Provide the [X, Y] coordinate of the cell's center where the given text is located.  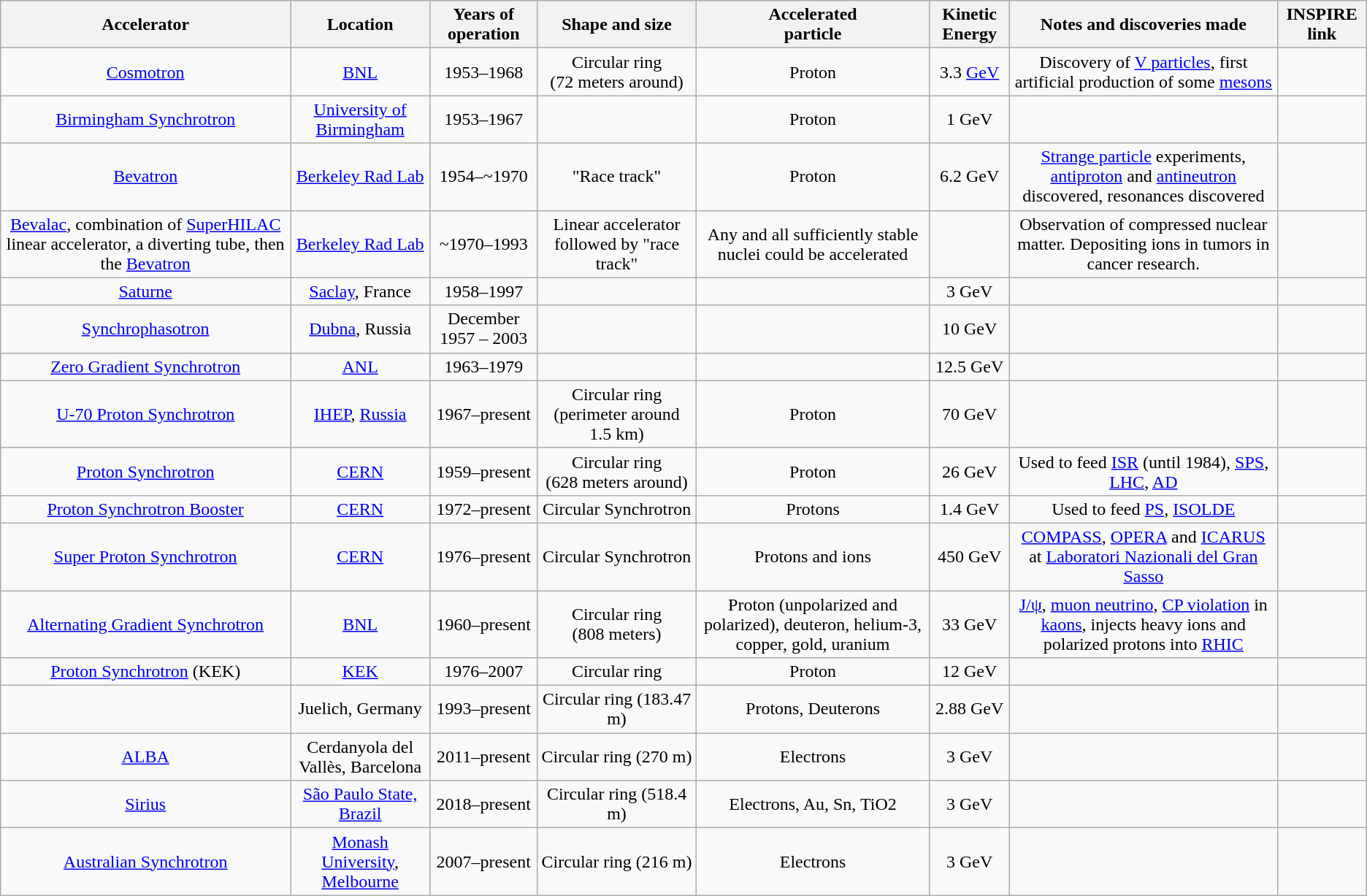
December 1957 – 2003 [483, 329]
Proton Synchrotron [146, 472]
12 GeV [970, 672]
Alternating Gradient Synchrotron [146, 624]
Shape and size [616, 25]
"Race track" [616, 177]
Circular ring (183.47 m) [616, 710]
1963–1979 [483, 367]
26 GeV [970, 472]
Cosmotron [146, 72]
Saturne [146, 291]
1993–present [483, 710]
1960–present [483, 624]
Circular ring [616, 672]
Circular ring (270 m) [616, 757]
Electrons, Au, Sn, TiO2 [813, 805]
Sirius [146, 805]
~1970–1993 [483, 244]
Any and all sufficiently stable nuclei could be accelerated [813, 244]
ANL [361, 367]
Bevalac, combination of SuperHILAC linear accelerator, a diverting tube, then the Bevatron [146, 244]
KEK [361, 672]
Notes and discoveries made [1144, 25]
Observation of compressed nuclear matter. Depositing ions in tumors in cancer research. [1144, 244]
U-70 Proton Synchrotron [146, 414]
Saclay, France [361, 291]
Circular ring(perimeter around 1.5 km) [616, 414]
1954–~1970 [483, 177]
Accelerator [146, 25]
Circular ring(808 meters) [616, 624]
Years of operation [483, 25]
Cerdanyola del Vallès, Barcelona [361, 757]
1959–present [483, 472]
São Paulo State, Brazil [361, 805]
Circular ring(72 meters around) [616, 72]
Bevatron [146, 177]
1972–present [483, 509]
Used to feed PS, ISOLDE [1144, 509]
Protons [813, 509]
IHEP, Russia [361, 414]
Accelerated particle [813, 25]
Zero Gradient Synchrotron [146, 367]
Proton Synchrotron Booster [146, 509]
Circular ring (518.4 m) [616, 805]
2018–present [483, 805]
Protons and ions [813, 556]
3.3 GeV [970, 72]
Kinetic Energy [970, 25]
Juelich, Germany [361, 710]
Discovery of V particles, first artificial production of some mesons [1144, 72]
ALBA [146, 757]
Synchrophasotron [146, 329]
Proton (unpolarized and polarized), deuteron, helium-3, copper, gold, uranium [813, 624]
1958–1997 [483, 291]
Dubna, Russia [361, 329]
Super Proton Synchrotron [146, 556]
1 GeV [970, 120]
Monash University, Melbourne [361, 862]
1953–1967 [483, 120]
Birmingham Synchrotron [146, 120]
70 GeV [970, 414]
INSPIRE link [1322, 25]
Proton Synchrotron (KEK) [146, 672]
6.2 GeV [970, 177]
2007–present [483, 862]
12.5 GeV [970, 367]
1953–1968 [483, 72]
Australian Synchrotron [146, 862]
Linear accelerator followed by "race track" [616, 244]
10 GeV [970, 329]
Location [361, 25]
33 GeV [970, 624]
COMPASS, OPERA and ICARUS at Laboratori Nazionali del Gran Sasso [1144, 556]
1.4 GeV [970, 509]
Protons, Deuterons [813, 710]
Circular ring (216 m) [616, 862]
450 GeV [970, 556]
1976–present [483, 556]
1976–2007 [483, 672]
2011–present [483, 757]
J/ψ, muon neutrino, CP violation in kaons, injects heavy ions and polarized protons into RHIC [1144, 624]
Circular ring(628 meters around) [616, 472]
Strange particle experiments, antiproton and antineutron discovered, resonances discovered [1144, 177]
1967–present [483, 414]
2.88 GeV [970, 710]
Used to feed ISR (until 1984), SPS, LHC, AD [1144, 472]
University of Birmingham [361, 120]
